Search for the cell housing the specified text and yield its (X, Y) center coordinate. 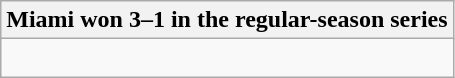
Miami won 3–1 in the regular-season series (227, 20)
